Determine the [x, y] coordinate at the center of the cell enclosing the given text.  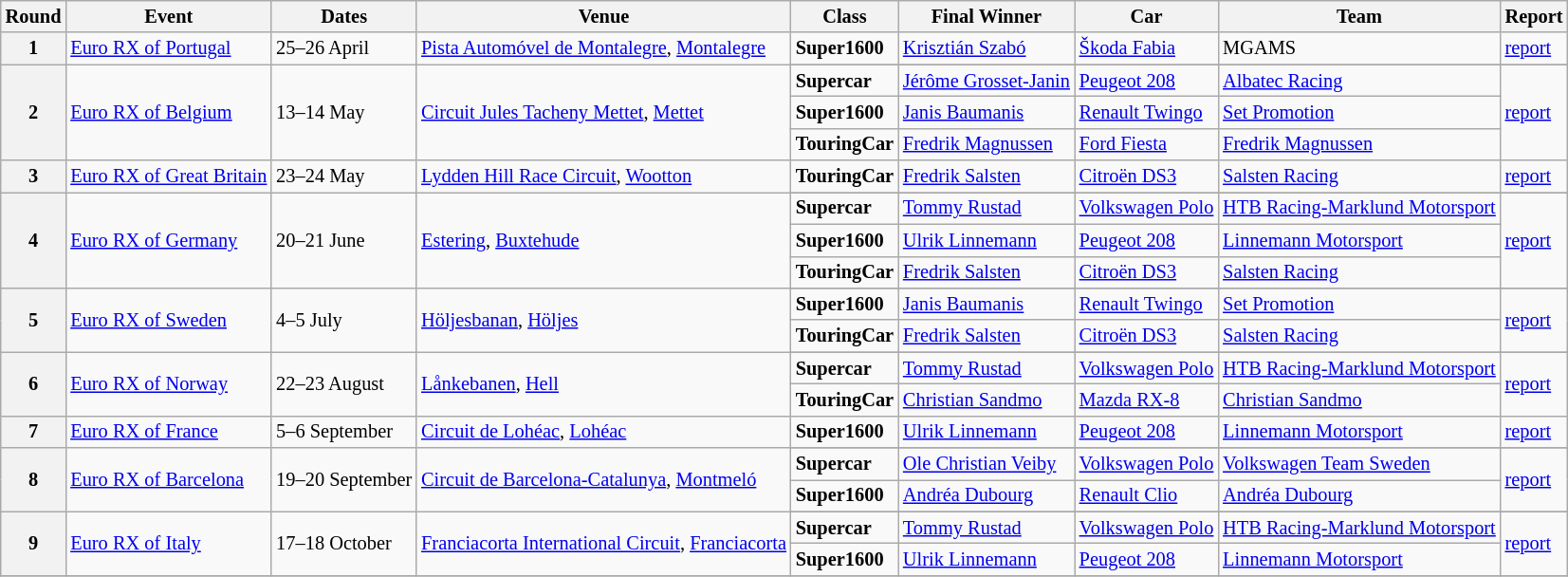
Dates [343, 16]
Class [844, 16]
Renault Clio [1146, 495]
19–20 September [343, 480]
Pista Automóvel de Montalegre, Montalegre [603, 48]
Škoda Fabia [1146, 48]
Höljesbanan, Höljes [603, 319]
17–18 October [343, 543]
Venue [603, 16]
Event [169, 16]
Euro RX of Portugal [169, 48]
1 [34, 48]
13–14 May [343, 112]
Euro RX of Belgium [169, 112]
Lånkebanen, Hell [603, 383]
Ole Christian Veiby [987, 464]
MGAMS [1358, 48]
Euro RX of Great Britain [169, 177]
5–6 September [343, 432]
7 [34, 432]
Mazda RX-8 [1146, 400]
Circuit Jules Tacheny Mettet, Mettet [603, 112]
8 [34, 480]
4–5 July [343, 319]
Krisztián Szabó [987, 48]
Circuit de Barcelona-Catalunya, Montmeló [603, 480]
3 [34, 177]
Car [1146, 16]
Final Winner [987, 16]
Round [34, 16]
Euro RX of Germany [169, 239]
Euro RX of Sweden [169, 319]
Jérôme Grosset-Janin [987, 81]
Albatec Racing [1358, 81]
Report [1535, 16]
23–24 May [343, 177]
22–23 August [343, 383]
Euro RX of Barcelona [169, 480]
25–26 April [343, 48]
Euro RX of Norway [169, 383]
2 [34, 112]
5 [34, 319]
Euro RX of France [169, 432]
6 [34, 383]
9 [34, 543]
Franciacorta International Circuit, Franciacorta [603, 543]
20–21 June [343, 239]
Volkswagen Team Sweden [1358, 464]
Estering, Buxtehude [603, 239]
4 [34, 239]
Team [1358, 16]
Euro RX of Italy [169, 543]
Lydden Hill Race Circuit, Wootton [603, 177]
Ford Fiesta [1146, 144]
Circuit de Lohéac, Lohéac [603, 432]
